Scan for the cell matching the given text and deliver its [x, y] coordinate at center. 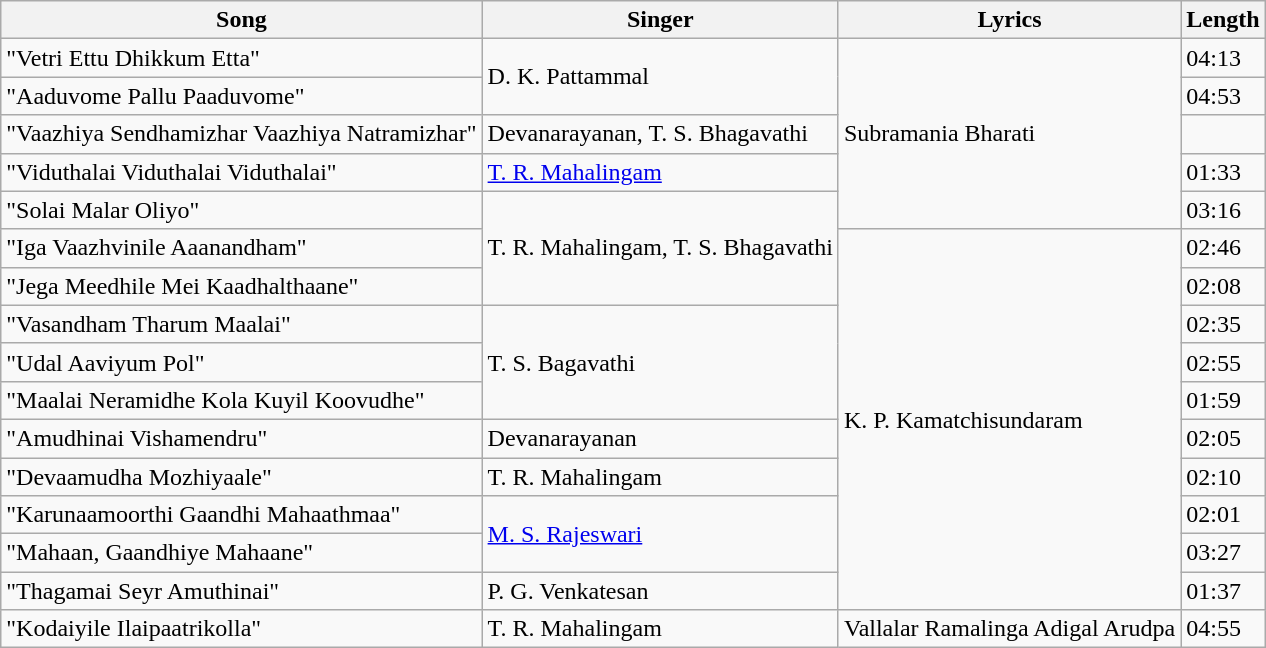
02:10 [1223, 477]
P. G. Venkatesan [660, 591]
Devanarayanan, T. S. Bhagavathi [660, 134]
"Vasandham Tharum Maalai" [242, 324]
02:05 [1223, 438]
Devanarayanan [660, 438]
"Thagamai Seyr Amuthinai" [242, 591]
02:35 [1223, 324]
Lyrics [1009, 20]
04:13 [1223, 58]
02:08 [1223, 286]
"Vetri Ettu Dhikkum Etta" [242, 58]
01:37 [1223, 591]
"Vaazhiya Sendhamizhar Vaazhiya Natramizhar" [242, 134]
02:01 [1223, 515]
03:16 [1223, 210]
"Aaduvome Pallu Paaduvome" [242, 96]
04:53 [1223, 96]
T. S. Bagavathi [660, 362]
"Devaamudha Mozhiyaale" [242, 477]
"Kodaiyile Ilaipaatrikolla" [242, 629]
"Jega Meedhile Mei Kaadhalthaane" [242, 286]
"Mahaan, Gaandhiye Mahaane" [242, 553]
"Viduthalai Viduthalai Viduthalai" [242, 172]
04:55 [1223, 629]
03:27 [1223, 553]
01:59 [1223, 400]
"Solai Malar Oliyo" [242, 210]
T. R. Mahalingam, T. S. Bhagavathi [660, 248]
D. K. Pattammal [660, 77]
Song [242, 20]
02:55 [1223, 362]
01:33 [1223, 172]
Length [1223, 20]
"Udal Aaviyum Pol" [242, 362]
"Maalai Neramidhe Kola Kuyil Koovudhe" [242, 400]
Vallalar Ramalinga Adigal Arudpa [1009, 629]
"Iga Vaazhvinile Aaanandham" [242, 248]
K. P. Kamatchisundaram [1009, 420]
M. S. Rajeswari [660, 534]
02:46 [1223, 248]
Singer [660, 20]
"Amudhinai Vishamendru" [242, 438]
Subramania Bharati [1009, 134]
"Karunaamoorthi Gaandhi Mahaathmaa" [242, 515]
